Return (x, y) of the center of cell containing provided text 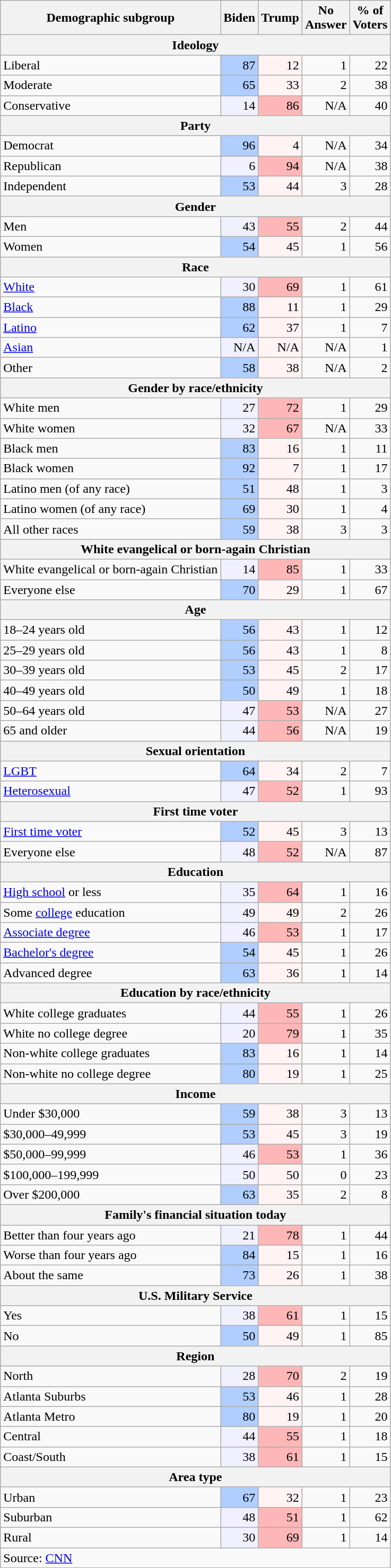
Trump (280, 18)
Independent (110, 186)
Education (195, 872)
0 (326, 1174)
22 (370, 65)
Non-white college graduates (110, 1053)
84 (240, 1255)
Under $30,000 (110, 1114)
65 and older (110, 731)
Some college education (110, 912)
Black women (110, 468)
25–29 years old (110, 650)
Bachelor's degree (110, 953)
Associate degree (110, 933)
Income (195, 1094)
Gender (195, 206)
6 (240, 166)
65 (240, 85)
72 (280, 408)
High school or less (110, 892)
Gender by race/ethnicity (195, 388)
25 (370, 1074)
Non-white no college degree (110, 1074)
Men (110, 226)
Education by race/ethnicity (195, 993)
White women (110, 428)
Region (195, 1356)
Liberal (110, 65)
Age (195, 610)
58 (240, 368)
White no college degree (110, 1033)
Advanced degree (110, 973)
White college graduates (110, 1013)
LGBT (110, 771)
Latino (110, 327)
Conservative (110, 105)
Moderate (110, 85)
Better than four years ago (110, 1235)
40 (370, 105)
Yes (110, 1316)
94 (280, 166)
Worse than four years ago (110, 1255)
Suburban (110, 1517)
96 (240, 146)
Heterosexual (110, 791)
Source: CNN (195, 1557)
Biden (240, 18)
White (110, 287)
37 (280, 327)
$100,000–199,999 (110, 1174)
Black men (110, 448)
White men (110, 408)
About the same (110, 1275)
78 (280, 1235)
Women (110, 246)
18–24 years old (110, 630)
Black (110, 307)
93 (370, 791)
Demographic subgroup (110, 18)
North (110, 1376)
Republican (110, 166)
Over $200,000 (110, 1194)
% ofVoters (370, 18)
40–49 years old (110, 690)
Democrat (110, 146)
21 (240, 1235)
No (110, 1336)
Central (110, 1437)
Urban (110, 1497)
79 (280, 1033)
$30,000–49,999 (110, 1134)
Asian (110, 348)
Ideology (195, 45)
Party (195, 126)
$50,000–99,999 (110, 1154)
88 (240, 307)
Other (110, 368)
Area type (195, 1477)
Atlanta Suburbs (110, 1396)
30–39 years old (110, 670)
Latino women (of any race) (110, 509)
Atlanta Metro (110, 1416)
U.S. Military Service (195, 1296)
Coast/South (110, 1457)
All other races (110, 529)
86 (280, 105)
NoAnswer (326, 18)
Rural (110, 1537)
Sexual orientation (195, 751)
92 (240, 468)
50–64 years old (110, 711)
Race (195, 267)
Family's financial situation today (195, 1215)
73 (240, 1275)
Latino men (of any race) (110, 489)
